Capture the cell that displays the provided text and extract its (X, Y) central coordinate. 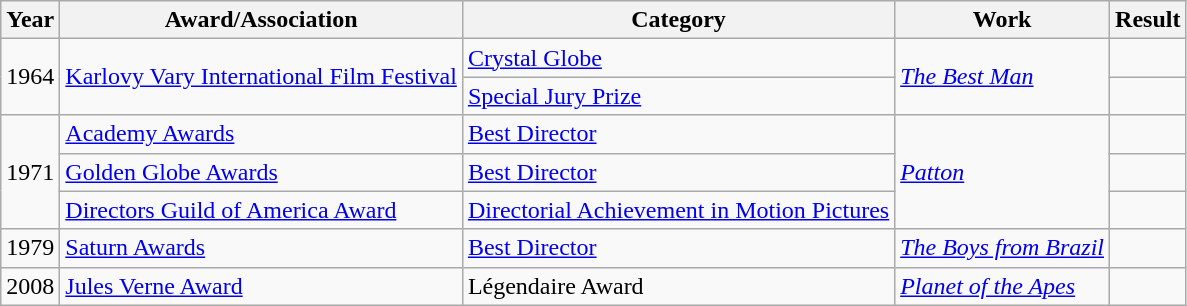
Crystal Globe (678, 58)
The Boys from Brazil (1002, 248)
The Best Man (1002, 77)
Award/Association (262, 20)
1964 (30, 77)
Patton (1002, 172)
Year (30, 20)
2008 (30, 286)
1979 (30, 248)
Category (678, 20)
1971 (30, 172)
Saturn Awards (262, 248)
Directors Guild of America Award (262, 210)
Work (1002, 20)
Golden Globe Awards (262, 172)
Planet of the Apes (1002, 286)
Special Jury Prize (678, 96)
Directorial Achievement in Motion Pictures (678, 210)
Jules Verne Award (262, 286)
Result (1148, 20)
Légendaire Award (678, 286)
Karlovy Vary International Film Festival (262, 77)
Academy Awards (262, 134)
